Capture the cell that displays the provided text and extract its [X, Y] central coordinate. 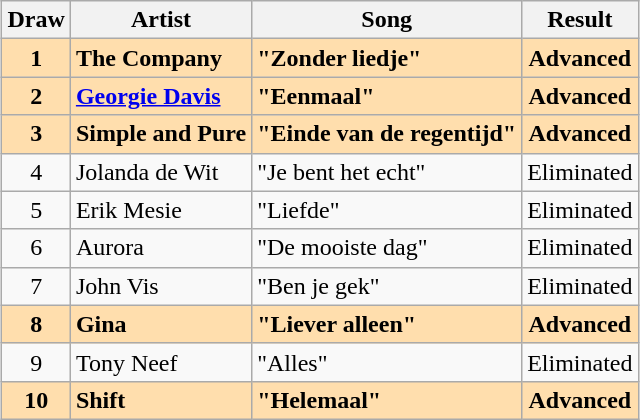
Erik Mesie [160, 210]
Simple and Pure [160, 134]
Song [387, 20]
"Alles" [387, 362]
10 [36, 400]
9 [36, 362]
"Einde van de regentijd" [387, 134]
Shift [160, 400]
7 [36, 286]
"Eenmaal" [387, 96]
1 [36, 58]
5 [36, 210]
"Zonder liedje" [387, 58]
Artist [160, 20]
4 [36, 172]
"Liefde" [387, 210]
Gina [160, 324]
Jolanda de Wit [160, 172]
6 [36, 248]
2 [36, 96]
8 [36, 324]
"De mooiste dag" [387, 248]
"Ben je gek" [387, 286]
Georgie Davis [160, 96]
"Liever alleen" [387, 324]
"Je bent het echt" [387, 172]
The Company [160, 58]
Draw [36, 20]
3 [36, 134]
Result [580, 20]
"Helemaal" [387, 400]
John Vis [160, 286]
Tony Neef [160, 362]
Aurora [160, 248]
